Pinpoint the cell where the given text exists, returning its (X, Y) midpoint coordinate. 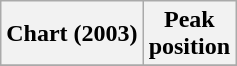
Chart (2003) (72, 34)
Peakposition (189, 34)
